Search for the cell housing the specified text and yield its [X, Y] center coordinate. 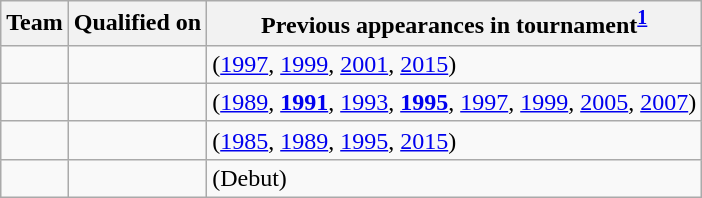
(Debut) [454, 178]
(1985, 1989, 1995, 2015) [454, 140]
Qualified on [137, 24]
(1997, 1999, 2001, 2015) [454, 64]
Previous appearances in tournament1 [454, 24]
(1989, 1991, 1993, 1995, 1997, 1999, 2005, 2007) [454, 102]
Team [35, 24]
